Capture the cell that displays the provided text and extract its (x, y) central coordinate. 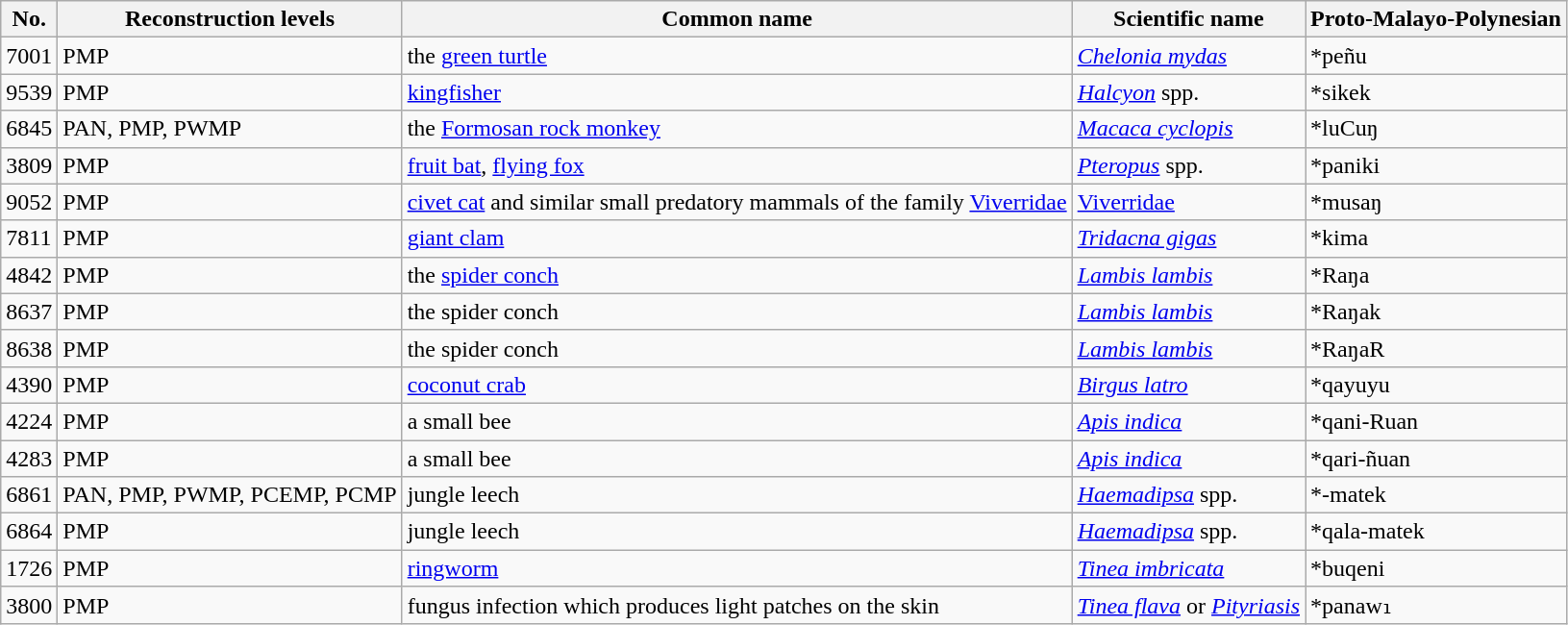
Macaca cyclopis (1188, 129)
*qala-matek (1436, 532)
coconut crab (736, 385)
4842 (29, 275)
9052 (29, 202)
Chelonia mydas (1188, 56)
Tridacna gigas (1188, 238)
3809 (29, 165)
*RaŋaR (1436, 348)
6864 (29, 532)
*Raŋak (1436, 312)
Reconstruction levels (230, 19)
PAN, PMP, PWMP, PCEMP, PCMP (230, 495)
8637 (29, 312)
ringworm (736, 568)
fungus infection which produces light patches on the skin (736, 606)
Common name (736, 19)
Birgus latro (1188, 385)
civet cat and similar small predatory mammals of the family Viverridae (736, 202)
*paniki (1436, 165)
*panaw₁ (1436, 606)
1726 (29, 568)
Scientific name (1188, 19)
Tinea imbricata (1188, 568)
4390 (29, 385)
6861 (29, 495)
*qani-Ruan (1436, 421)
the green turtle (736, 56)
Pteropus spp. (1188, 165)
7811 (29, 238)
*peñu (1436, 56)
*buqeni (1436, 568)
6845 (29, 129)
3800 (29, 606)
Halcyon spp. (1188, 92)
Tinea flava or Pityriasis (1188, 606)
fruit bat, flying fox (736, 165)
*kima (1436, 238)
*musaŋ (1436, 202)
kingfisher (736, 92)
*-matek (1436, 495)
4283 (29, 459)
*Raŋa (1436, 275)
PAN, PMP, PWMP (230, 129)
*qayuyu (1436, 385)
Proto-Malayo-Polynesian (1436, 19)
*qari-ñuan (1436, 459)
No. (29, 19)
7001 (29, 56)
Viverridae (1188, 202)
9539 (29, 92)
*luCuŋ (1436, 129)
the Formosan rock monkey (736, 129)
giant clam (736, 238)
4224 (29, 421)
*sikek (1436, 92)
8638 (29, 348)
